Detect which cell encompasses the target text, then output its (X, Y) center coordinate. 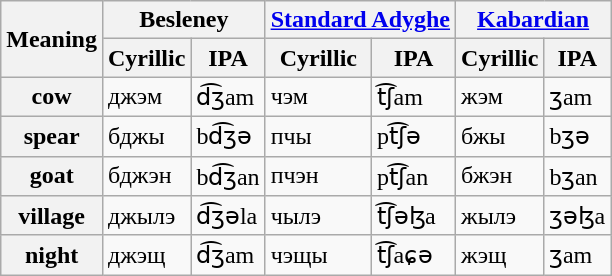
бджы (146, 136)
bʒə (578, 136)
пчы (318, 136)
bd͡ʒə (228, 136)
t͡ʃam (414, 97)
чылэ (318, 216)
d͡ʒəla (228, 216)
cow (52, 97)
t͡ʃəɮa (414, 216)
ʒəɮa (578, 216)
Besleney (184, 20)
t͡ʃaɕə (414, 255)
spear (52, 136)
night (52, 255)
жэщ (500, 255)
бжэн (500, 176)
pt͡ʃə (414, 136)
джэщ (146, 255)
Kabardian (534, 20)
жылэ (500, 216)
goat (52, 176)
жэм (500, 97)
Standard Adyghe (360, 20)
village (52, 216)
чэм (318, 97)
джэм (146, 97)
пчэн (318, 176)
бжы (500, 136)
джылэ (146, 216)
чэщы (318, 255)
Meaning (52, 39)
бджэн (146, 176)
pt͡ʃan (414, 176)
bd͡ʒan (228, 176)
bʒan (578, 176)
